Detect which cell encompasses the target text, then output its [X, Y] center coordinate. 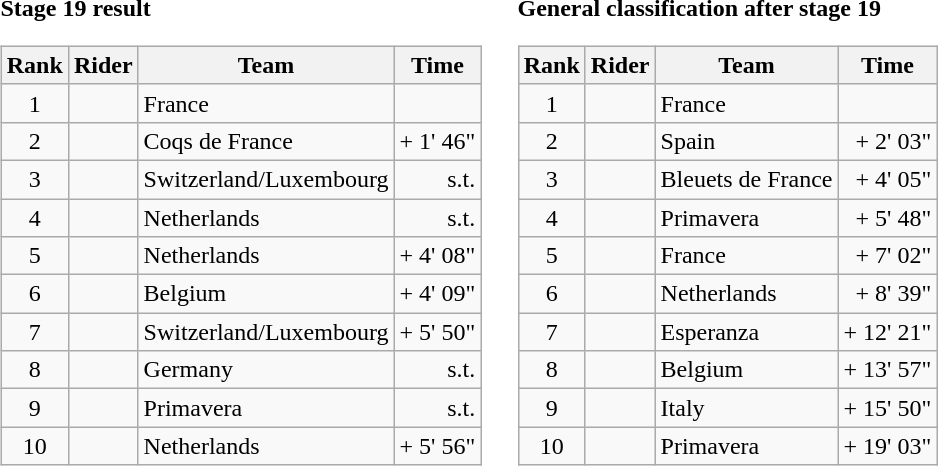
+ 5' 50" [438, 332]
+ 8' 39" [888, 294]
+ 5' 48" [888, 217]
Esperanza [746, 332]
+ 2' 03" [888, 141]
+ 15' 50" [888, 408]
+ 1' 46" [438, 141]
Bleuets de France [746, 179]
Germany [266, 370]
+ 5' 56" [438, 446]
Spain [746, 141]
+ 12' 21" [888, 332]
+ 4' 09" [438, 294]
+ 13' 57" [888, 370]
Coqs de France [266, 141]
+ 7' 02" [888, 256]
+ 4' 08" [438, 256]
+ 4' 05" [888, 179]
Italy [746, 408]
+ 19' 03" [888, 446]
